Determine the (x, y) coordinate at the center of the cell enclosing the given text.  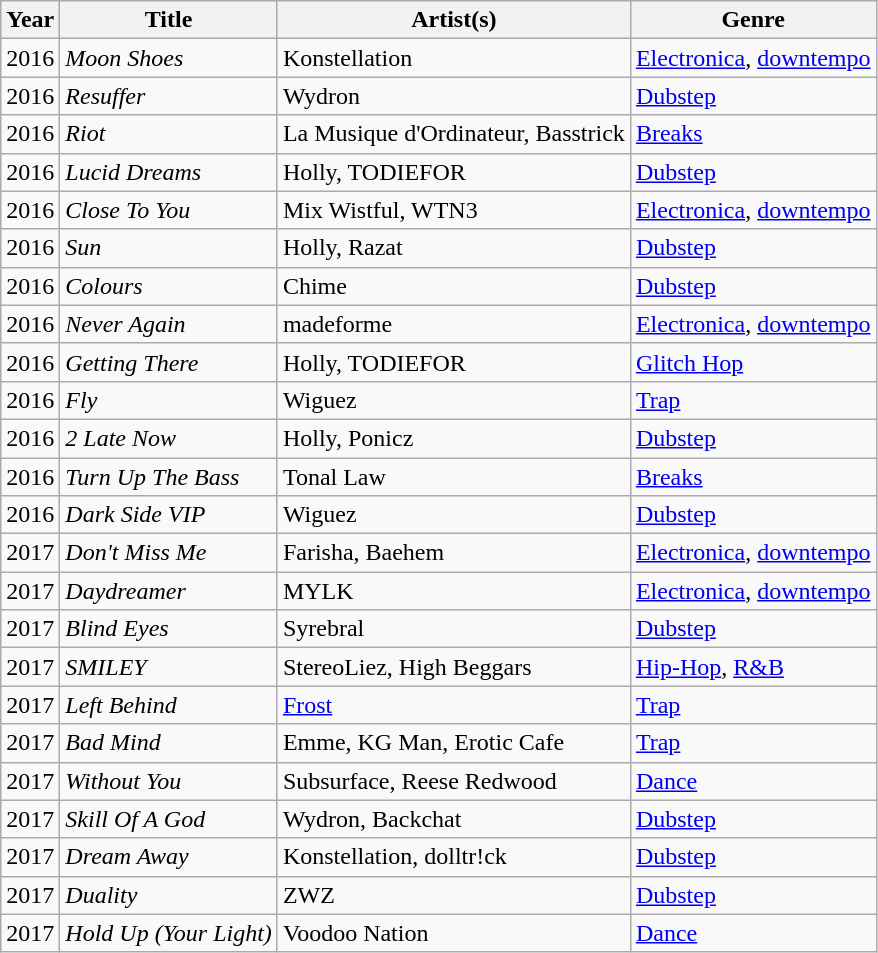
Konstellation, dolltr!ck (454, 857)
Never Again (169, 324)
Frost (454, 705)
Dark Side VIP (169, 515)
Konstellation (454, 58)
Glitch Hop (753, 362)
2 Late Now (169, 438)
Daydreamer (169, 591)
Left Behind (169, 705)
Lucid Dreams (169, 172)
Dream Away (169, 857)
Wydron (454, 96)
Syrebral (454, 629)
Fly (169, 400)
Riot (169, 134)
Year (30, 20)
Tonal Law (454, 477)
Don't Miss Me (169, 553)
Moon Shoes (169, 58)
Voodoo Nation (454, 933)
Holly, Ponicz (454, 438)
MYLK (454, 591)
Skill Of A God (169, 819)
Blind Eyes (169, 629)
Holly, Razat (454, 248)
La Musique d'Ordinateur, Basstrick (454, 134)
StereoLiez, High Beggars (454, 667)
Sun (169, 248)
Title (169, 20)
Duality (169, 895)
Without You (169, 781)
Genre (753, 20)
madeforme (454, 324)
Colours (169, 286)
Chime (454, 286)
Farisha, Baehem (454, 553)
Hold Up (Your Light) (169, 933)
Artist(s) (454, 20)
Mix Wistful, WTN3 (454, 210)
ZWZ (454, 895)
Getting There (169, 362)
Hip-Hop, R&B (753, 667)
Bad Mind (169, 743)
SMILEY (169, 667)
Turn Up The Bass (169, 477)
Resuffer (169, 96)
Close To You (169, 210)
Emme, KG Man, Erotic Cafe (454, 743)
Wydron, Backchat (454, 819)
Subsurface, Reese Redwood (454, 781)
